Determine the [X, Y] coordinate at the center of the cell enclosing the given text.  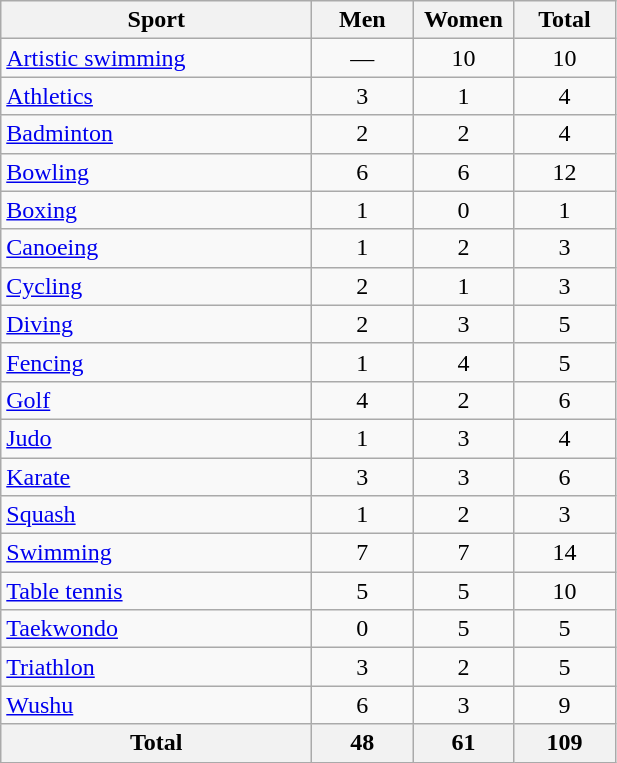
Athletics [156, 96]
Sport [156, 20]
Triathlon [156, 667]
Swimming [156, 553]
Taekwondo [156, 629]
Table tennis [156, 591]
9 [564, 705]
Boxing [156, 210]
— [362, 58]
Men [362, 20]
12 [564, 172]
Judo [156, 438]
Badminton [156, 134]
Diving [156, 324]
Artistic swimming [156, 58]
Golf [156, 400]
Cycling [156, 286]
Fencing [156, 362]
48 [362, 743]
Wushu [156, 705]
14 [564, 553]
61 [464, 743]
Women [464, 20]
Bowling [156, 172]
Canoeing [156, 248]
109 [564, 743]
Squash [156, 515]
Karate [156, 477]
